Extract the (x, y) coordinate from the center of the cell holding the provided text.  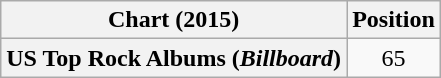
Position (394, 20)
Chart (2015) (174, 20)
US Top Rock Albums (Billboard) (174, 58)
65 (394, 58)
